From the cell containing the given text, extract its center point as (x, y) coordinate. 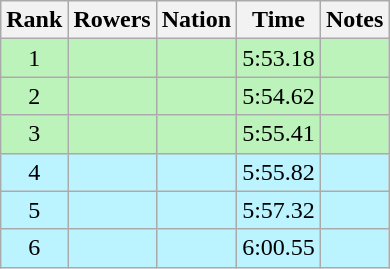
Rowers (112, 20)
5:55.41 (279, 134)
5:57.32 (279, 210)
2 (34, 96)
3 (34, 134)
5:55.82 (279, 172)
5:54.62 (279, 96)
1 (34, 58)
5 (34, 210)
Rank (34, 20)
Notes (354, 20)
6 (34, 248)
Time (279, 20)
Nation (196, 20)
5:53.18 (279, 58)
6:00.55 (279, 248)
4 (34, 172)
